Extract the (x, y) coordinate from the center of the cell holding the provided text.  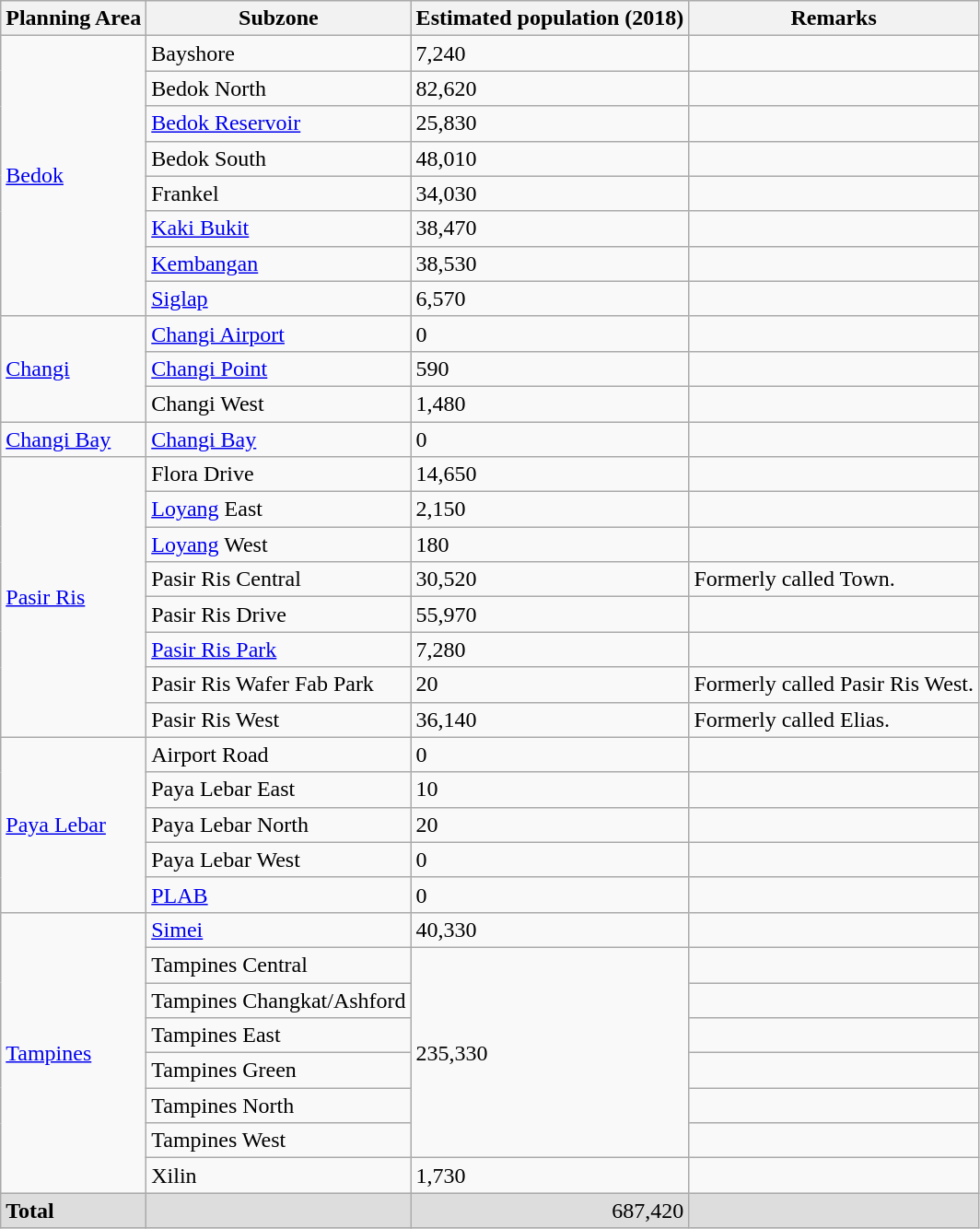
7,240 (550, 53)
38,470 (550, 228)
Changi (74, 369)
Kaki Bukit (278, 228)
Pasir Ris Central (278, 579)
PLAB (278, 895)
Flora Drive (278, 474)
Tampines West (278, 1141)
Bedok South (278, 158)
34,030 (550, 193)
30,520 (550, 579)
40,330 (550, 930)
1,480 (550, 404)
Simei (278, 930)
Estimated population (2018) (550, 18)
Changi West (278, 404)
Tampines (74, 1052)
Paya Lebar East (278, 790)
7,280 (550, 650)
48,010 (550, 158)
1,730 (550, 1176)
Frankel (278, 193)
Bedok (74, 176)
Pasir Ris Park (278, 650)
590 (550, 369)
Subzone (278, 18)
Paya Lebar (74, 825)
180 (550, 544)
14,650 (550, 474)
6,570 (550, 298)
82,620 (550, 88)
Airport Road (278, 755)
2,150 (550, 509)
Tampines East (278, 1036)
Remarks (834, 18)
Tampines Changkat/Ashford (278, 1000)
Kembangan (278, 263)
38,530 (550, 263)
36,140 (550, 720)
Formerly called Pasir Ris West. (834, 685)
Formerly called Town. (834, 579)
Tampines Green (278, 1071)
Pasir Ris West (278, 720)
Pasir Ris Drive (278, 614)
55,970 (550, 614)
687,420 (550, 1211)
Changi Airport (278, 334)
Tampines Central (278, 965)
Bedok Reservoir (278, 123)
Siglap (278, 298)
Paya Lebar West (278, 860)
Bedok North (278, 88)
Bayshore (278, 53)
Formerly called Elias. (834, 720)
Pasir Ris Wafer Fab Park (278, 685)
Changi Point (278, 369)
Pasir Ris (74, 597)
235,330 (550, 1052)
Planning Area (74, 18)
Loyang East (278, 509)
Paya Lebar North (278, 825)
Xilin (278, 1176)
Loyang West (278, 544)
Tampines North (278, 1106)
25,830 (550, 123)
Total (74, 1211)
10 (550, 790)
